From the cell containing the given text, extract its center point as (x, y) coordinate. 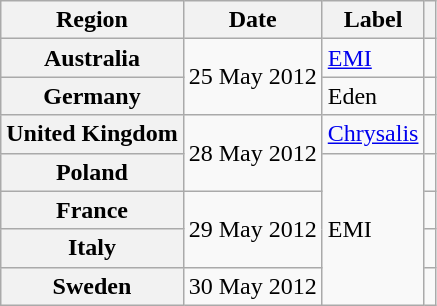
Sweden (92, 286)
Italy (92, 248)
Eden (373, 96)
28 May 2012 (252, 153)
France (92, 210)
Germany (92, 96)
Australia (92, 58)
Poland (92, 172)
29 May 2012 (252, 229)
United Kingdom (92, 134)
Label (373, 20)
25 May 2012 (252, 77)
Region (92, 20)
Date (252, 20)
30 May 2012 (252, 286)
Chrysalis (373, 134)
